For the text-containing cell, return its midpoint in (x, y) coordinate format. 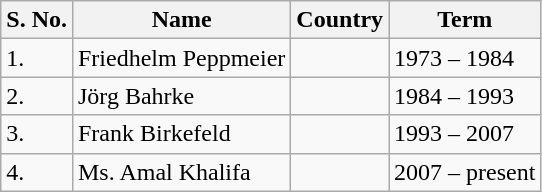
Frank Birkefeld (181, 134)
Friedhelm Peppmeier (181, 58)
4. (37, 172)
2. (37, 96)
1973 – 1984 (465, 58)
3. (37, 134)
1993 – 2007 (465, 134)
Country (340, 20)
1984 – 1993 (465, 96)
Name (181, 20)
Jörg Bahrke (181, 96)
Ms. Amal Khalifa (181, 172)
S. No. (37, 20)
1. (37, 58)
2007 – present (465, 172)
Term (465, 20)
